Search for the cell housing the specified text and yield its (X, Y) center coordinate. 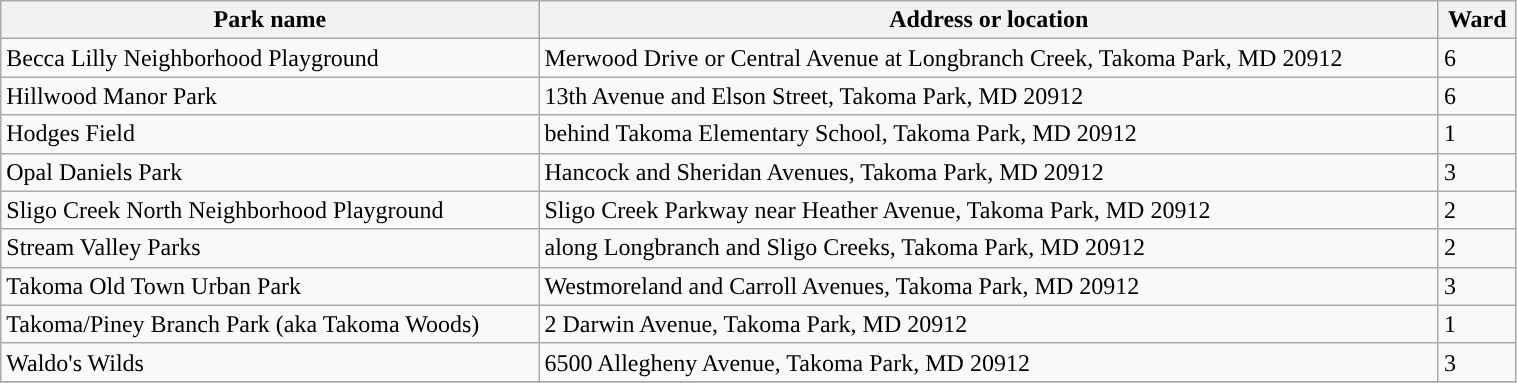
behind Takoma Elementary School, Takoma Park, MD 20912 (988, 134)
Merwood Drive or Central Avenue at Longbranch Creek, Takoma Park, MD 20912 (988, 58)
Stream Valley Parks (270, 248)
Takoma/Piney Branch Park (aka Takoma Woods) (270, 324)
Sligo Creek North Neighborhood Playground (270, 210)
Takoma Old Town Urban Park (270, 286)
Hillwood Manor Park (270, 96)
Becca Lilly Neighborhood Playground (270, 58)
Ward (1477, 20)
Opal Daniels Park (270, 172)
Waldo's Wilds (270, 362)
2 Darwin Avenue, Takoma Park, MD 20912 (988, 324)
Hodges Field (270, 134)
Westmoreland and Carroll Avenues, Takoma Park, MD 20912 (988, 286)
Hancock and Sheridan Avenues, Takoma Park, MD 20912 (988, 172)
along Longbranch and Sligo Creeks, Takoma Park, MD 20912 (988, 248)
Sligo Creek Parkway near Heather Avenue, Takoma Park, MD 20912 (988, 210)
6500 Allegheny Avenue, Takoma Park, MD 20912 (988, 362)
13th Avenue and Elson Street, Takoma Park, MD 20912 (988, 96)
Park name (270, 20)
Address or location (988, 20)
